For the text-containing cell, return its midpoint in [x, y] coordinate format. 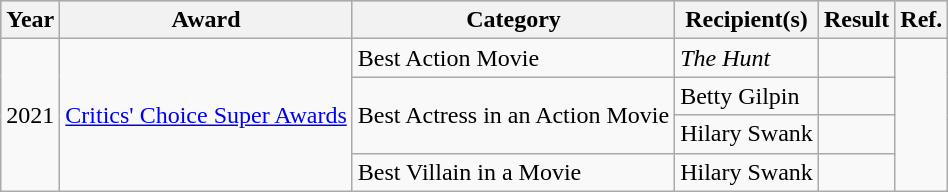
Year [30, 20]
Award [206, 20]
Category [513, 20]
Critics' Choice Super Awards [206, 115]
Best Action Movie [513, 58]
2021 [30, 115]
Best Actress in an Action Movie [513, 115]
Best Villain in a Movie [513, 172]
Betty Gilpin [747, 96]
Ref. [922, 20]
Recipient(s) [747, 20]
Result [856, 20]
The Hunt [747, 58]
